Scan for the cell matching the given text and deliver its (X, Y) coordinate at center. 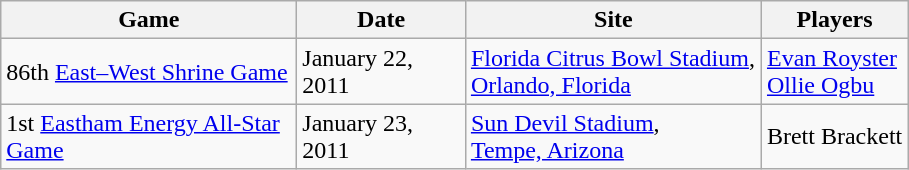
Sun Devil Stadium,Tempe, Arizona (613, 136)
January 22, 2011 (382, 72)
Site (613, 20)
Game (149, 20)
January 23, 2011 (382, 136)
1st Eastham Energy All-Star Game (149, 136)
Brett Brackett (834, 136)
Evan RoysterOllie Ogbu (834, 72)
Players (834, 20)
Date (382, 20)
Florida Citrus Bowl Stadium,Orlando, Florida (613, 72)
86th East–West Shrine Game (149, 72)
